Locate the cell with the specified text and output its (x, y) center coordinate. 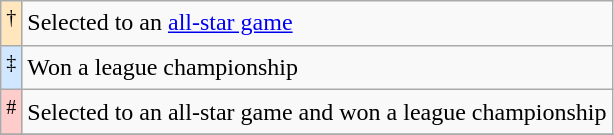
† (12, 24)
# (12, 112)
Won a league championship (317, 68)
Selected to an all-star game (317, 24)
‡ (12, 68)
Selected to an all-star game and won a league championship (317, 112)
